Detect which cell encompasses the target text, then output its (x, y) center coordinate. 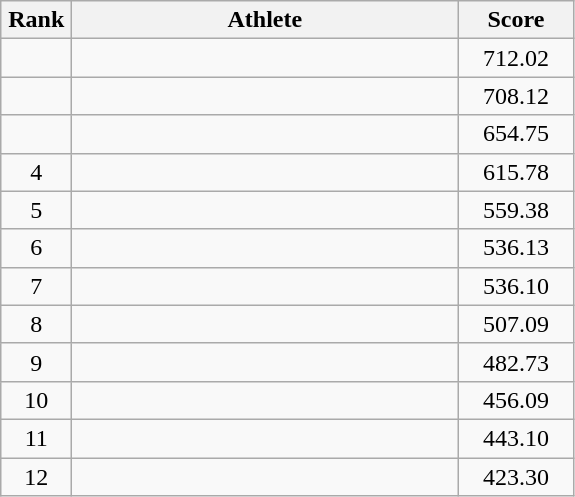
9 (36, 362)
482.73 (516, 362)
708.12 (516, 96)
7 (36, 286)
12 (36, 477)
456.09 (516, 400)
654.75 (516, 134)
507.09 (516, 324)
615.78 (516, 172)
Score (516, 20)
536.13 (516, 248)
712.02 (516, 58)
423.30 (516, 477)
6 (36, 248)
11 (36, 438)
443.10 (516, 438)
Athlete (265, 20)
5 (36, 210)
10 (36, 400)
8 (36, 324)
559.38 (516, 210)
536.10 (516, 286)
4 (36, 172)
Rank (36, 20)
